Search for the cell housing the specified text and yield its [x, y] center coordinate. 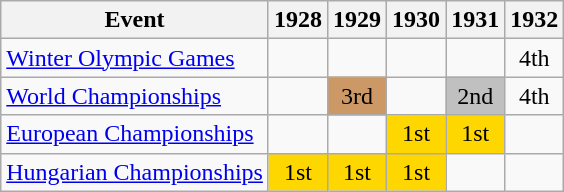
European Championships [135, 134]
Winter Olympic Games [135, 58]
1932 [534, 20]
3rd [358, 96]
1931 [476, 20]
Event [135, 20]
1929 [358, 20]
Hungarian Championships [135, 172]
2nd [476, 96]
1928 [298, 20]
1930 [416, 20]
World Championships [135, 96]
